Capture the cell that displays the provided text and extract its (X, Y) central coordinate. 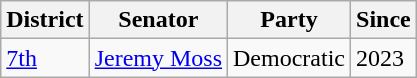
District (45, 20)
Party (290, 20)
Senator (158, 20)
2023 (384, 58)
7th (45, 58)
Since (384, 20)
Jeremy Moss (158, 58)
Democratic (290, 58)
